Pinpoint the cell where the given text exists, returning its (X, Y) midpoint coordinate. 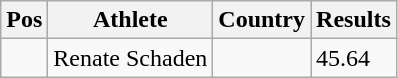
Country (262, 20)
Results (354, 20)
45.64 (354, 58)
Pos (24, 20)
Renate Schaden (130, 58)
Athlete (130, 20)
